Extract the [X, Y] coordinate from the center of the cell holding the provided text.  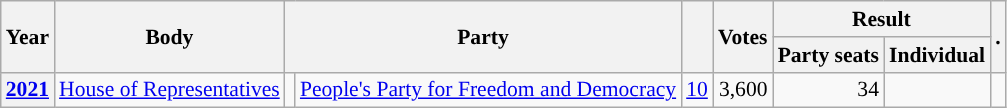
Individual [937, 55]
. [998, 36]
People's Party for Freedom and Democracy [488, 90]
3,600 [743, 90]
Votes [743, 36]
10 [697, 90]
Party [483, 36]
Result [882, 19]
Body [170, 36]
2021 [28, 90]
Party seats [828, 55]
34 [828, 90]
Year [28, 36]
House of Representatives [170, 90]
